Identify which cell holds the provided text, then report its (x, y) central coordinate. 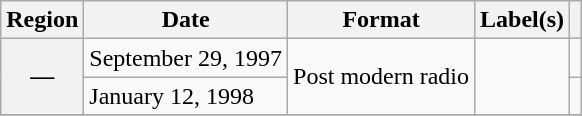
September 29, 1997 (186, 58)
Post modern radio (382, 77)
Label(s) (522, 20)
Region (42, 20)
Date (186, 20)
January 12, 1998 (186, 96)
Format (382, 20)
— (42, 77)
